Pinpoint the cell where the given text exists, returning its [X, Y] midpoint coordinate. 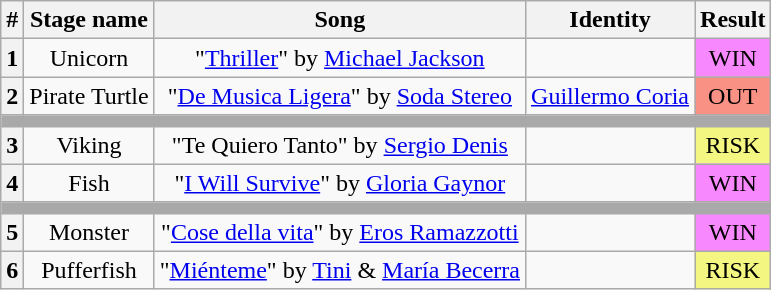
Fish [89, 183]
"Te Quiero Tanto" by Sergio Denis [340, 145]
"De Musica Ligera" by Soda Stereo [340, 96]
Pufferfish [89, 270]
Unicorn [89, 58]
4 [12, 183]
1 [12, 58]
"Cose della vita" by Eros Ramazzotti [340, 232]
Song [340, 20]
3 [12, 145]
Guillermo Coria [610, 96]
OUT [733, 96]
Result [733, 20]
Identity [610, 20]
"I Will Survive" by Gloria Gaynor [340, 183]
Monster [89, 232]
Viking [89, 145]
"Miénteme" by Tini & María Becerra [340, 270]
"Thriller" by Michael Jackson [340, 58]
2 [12, 96]
# [12, 20]
5 [12, 232]
Stage name [89, 20]
6 [12, 270]
Pirate Turtle [89, 96]
